Pinpoint the cell where the given text exists, returning its (X, Y) midpoint coordinate. 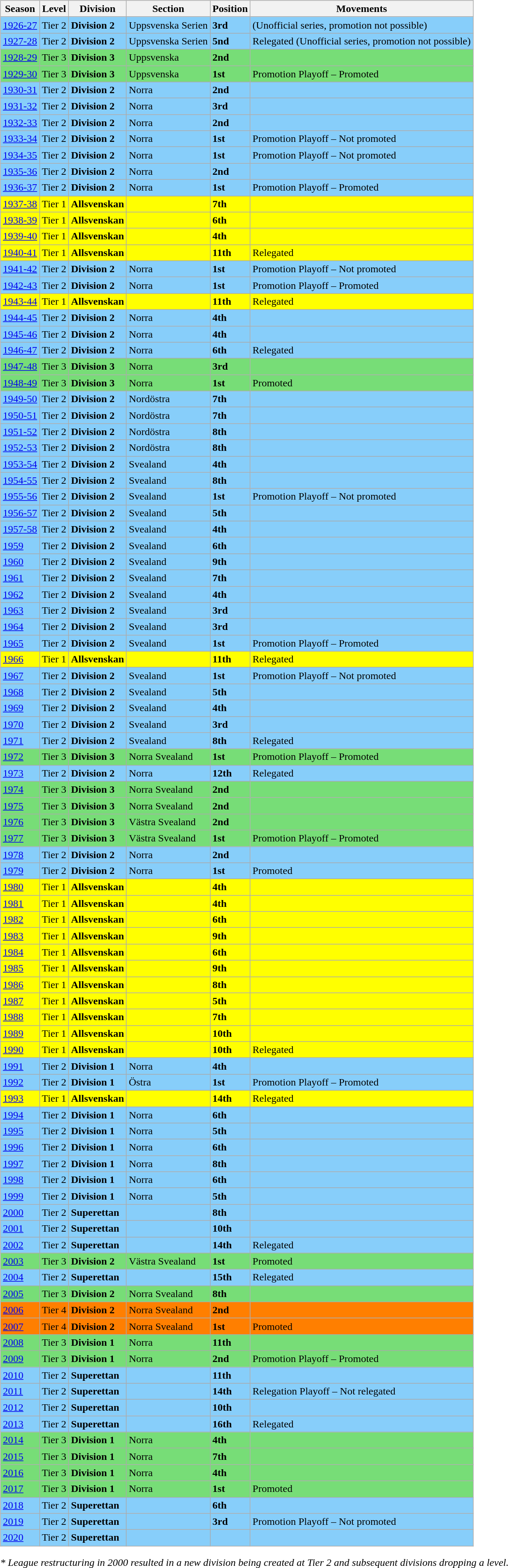
1992 (20, 1082)
1979 (20, 871)
1933-34 (20, 139)
1936-37 (20, 188)
1994 (20, 1115)
2018 (20, 1505)
1931-32 (20, 106)
5nd (230, 41)
1977 (20, 838)
1942-43 (20, 285)
1980 (20, 887)
1950-51 (20, 415)
1993 (20, 1098)
1976 (20, 822)
1989 (20, 1033)
2011 (20, 1391)
1932-33 (20, 123)
2000 (20, 1212)
1999 (20, 1196)
2004 (20, 1277)
1962 (20, 594)
2013 (20, 1424)
1973 (20, 773)
1927-28 (20, 41)
1990 (20, 1050)
1983 (20, 936)
1998 (20, 1180)
1944-45 (20, 318)
16th (230, 1424)
1939-40 (20, 236)
2012 (20, 1408)
1961 (20, 578)
2019 (20, 1521)
1955-56 (20, 497)
1957-58 (20, 529)
1991 (20, 1066)
1935-36 (20, 171)
1945-46 (20, 334)
1947-48 (20, 367)
2001 (20, 1229)
Östra (168, 1082)
1981 (20, 903)
(Unofficial series, promotion not possible) (362, 25)
2020 (20, 1538)
2015 (20, 1456)
2002 (20, 1245)
1974 (20, 789)
1954-55 (20, 480)
2008 (20, 1342)
1929-30 (20, 74)
1926-27 (20, 25)
1963 (20, 611)
1946-47 (20, 350)
1937-38 (20, 204)
2005 (20, 1294)
1948-49 (20, 383)
2003 (20, 1261)
1987 (20, 1001)
1970 (20, 724)
Movements (362, 9)
1969 (20, 708)
1978 (20, 854)
12th (230, 773)
1967 (20, 676)
1959 (20, 545)
1965 (20, 643)
Division (97, 9)
1997 (20, 1164)
15th (230, 1277)
Section (168, 9)
2010 (20, 1375)
1964 (20, 627)
1971 (20, 741)
2016 (20, 1473)
1975 (20, 806)
1934-35 (20, 155)
Season (20, 9)
2007 (20, 1326)
1988 (20, 1017)
Position (230, 9)
1960 (20, 562)
1952-53 (20, 448)
Relegated (Unofficial series, promotion not possible) (362, 41)
Level (54, 9)
1930-31 (20, 90)
1968 (20, 692)
2014 (20, 1440)
1986 (20, 985)
1949-50 (20, 399)
1984 (20, 952)
1940-41 (20, 253)
1956-57 (20, 513)
1972 (20, 757)
1982 (20, 920)
1938-39 (20, 220)
1985 (20, 968)
Relegation Playoff – Not relegated (362, 1391)
1953-54 (20, 464)
1996 (20, 1147)
1941-42 (20, 269)
1951-52 (20, 432)
1928-29 (20, 57)
1995 (20, 1131)
1966 (20, 659)
2017 (20, 1489)
1943-44 (20, 301)
2006 (20, 1310)
2009 (20, 1359)
